Find where the given text appears and provide that cell's center as (X, Y) coordinate. 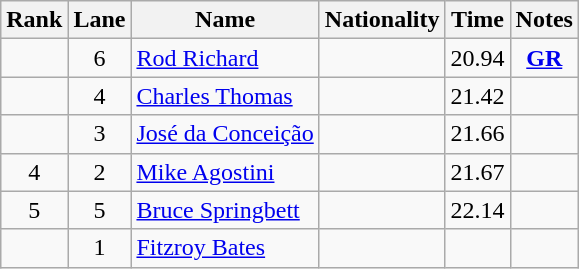
21.67 (478, 172)
Rod Richard (225, 58)
21.42 (478, 96)
GR (544, 58)
20.94 (478, 58)
José da Conceição (225, 134)
Notes (544, 20)
6 (100, 58)
Lane (100, 20)
Fitzroy Bates (225, 248)
Mike Agostini (225, 172)
Time (478, 20)
Nationality (382, 20)
3 (100, 134)
1 (100, 248)
21.66 (478, 134)
Name (225, 20)
22.14 (478, 210)
Rank (34, 20)
2 (100, 172)
Bruce Springbett (225, 210)
Charles Thomas (225, 96)
